Find where the given text appears and provide that cell's center as (X, Y) coordinate. 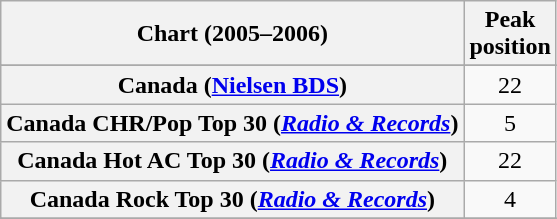
4 (510, 199)
5 (510, 123)
Peakposition (510, 34)
Canada (Nielsen BDS) (232, 85)
Canada Hot AC Top 30 (Radio & Records) (232, 161)
Canada Rock Top 30 (Radio & Records) (232, 199)
Chart (2005–2006) (232, 34)
Canada CHR/Pop Top 30 (Radio & Records) (232, 123)
